Provide the (X, Y) coordinate of the cell's center where the given text is located.  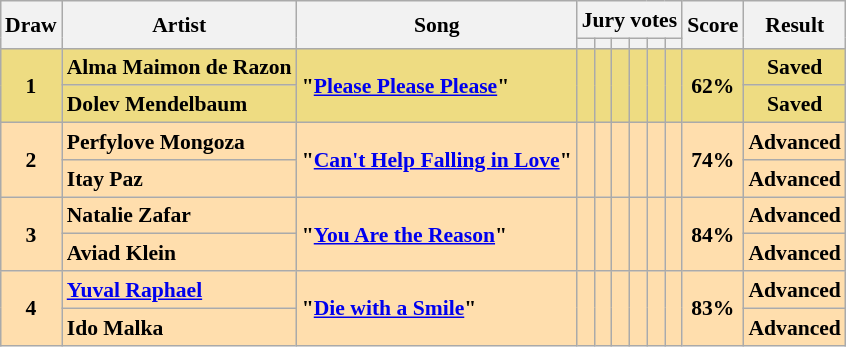
Draw (31, 24)
Alma Maimon de Razon (180, 66)
62% (712, 85)
Ido Malka (180, 326)
3 (31, 234)
Jury votes (630, 20)
Perfylove Mongoza (180, 142)
"Can't Help Falling in Love" (437, 160)
2 (31, 160)
Score (712, 24)
4 (31, 308)
Result (794, 24)
"Please Please Please" (437, 85)
Song (437, 24)
84% (712, 234)
Natalie Zafar (180, 216)
"Die with a Smile" (437, 308)
83% (712, 308)
Yuval Raphael (180, 290)
1 (31, 85)
Dolev Mendelbaum (180, 104)
74% (712, 160)
Artist (180, 24)
Aviad Klein (180, 252)
Itay Paz (180, 178)
"You Are the Reason" (437, 234)
